Capture the cell that displays the provided text and extract its [x, y] central coordinate. 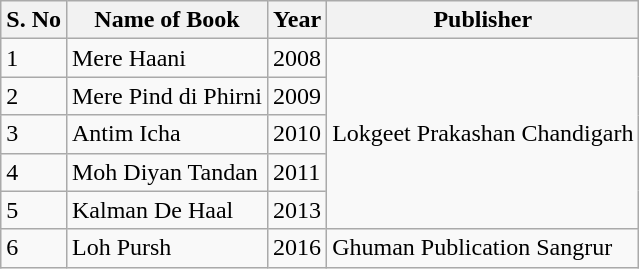
2008 [298, 58]
2011 [298, 172]
Name of Book [166, 20]
Lokgeet Prakashan Chandigarh [483, 134]
Year [298, 20]
Moh Diyan Tandan [166, 172]
Kalman De Haal [166, 210]
Ghuman Publication Sangrur [483, 248]
2016 [298, 248]
1 [34, 58]
5 [34, 210]
S. No [34, 20]
2013 [298, 210]
Mere Haani [166, 58]
2010 [298, 134]
2009 [298, 96]
4 [34, 172]
Publisher [483, 20]
Mere Pind di Phirni [166, 96]
3 [34, 134]
Loh Pursh [166, 248]
Antim Icha [166, 134]
2 [34, 96]
6 [34, 248]
